Capture the cell that displays the provided text and extract its (x, y) central coordinate. 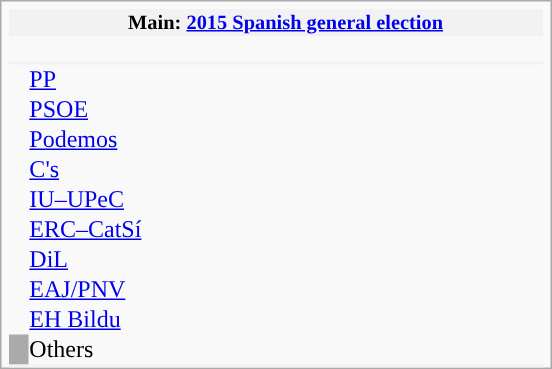
Main: 2015 Spanish general election (286, 22)
IU–UPeC (116, 200)
ERC–CatSí (116, 230)
C's (116, 170)
Others (116, 350)
EH Bildu (116, 320)
PSOE (116, 110)
PP (116, 80)
Podemos (116, 140)
DiL (116, 260)
EAJ/PNV (116, 290)
